Scan for the cell matching the given text and deliver its (X, Y) coordinate at center. 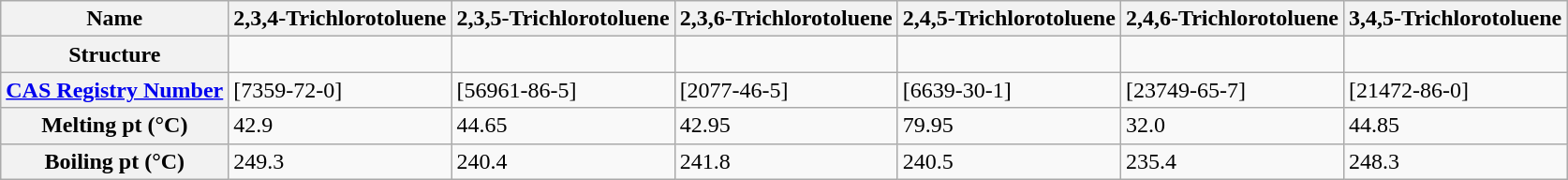
240.5 (1009, 161)
44.85 (1456, 126)
[56961-86-5] (563, 90)
235.4 (1232, 161)
241.8 (786, 161)
[23749-65-7] (1232, 90)
Boiling pt (°C) (114, 161)
42.95 (786, 126)
44.65 (563, 126)
2,3,6-Trichlorotoluene (786, 19)
[7359-72-0] (340, 90)
3,4,5-Trichlorotoluene (1456, 19)
[6639-30-1] (1009, 90)
Structure (114, 54)
[21472-86-0] (1456, 90)
2,3,4-Trichlorotoluene (340, 19)
CAS Registry Number (114, 90)
2,3,5-Trichlorotoluene (563, 19)
240.4 (563, 161)
Name (114, 19)
2,4,5-Trichlorotoluene (1009, 19)
[2077-46-5] (786, 90)
248.3 (1456, 161)
Melting pt (°C) (114, 126)
42.9 (340, 126)
32.0 (1232, 126)
79.95 (1009, 126)
2,4,6-Trichlorotoluene (1232, 19)
249.3 (340, 161)
